Determine the (x, y) coordinate at the center of the cell enclosing the given text.  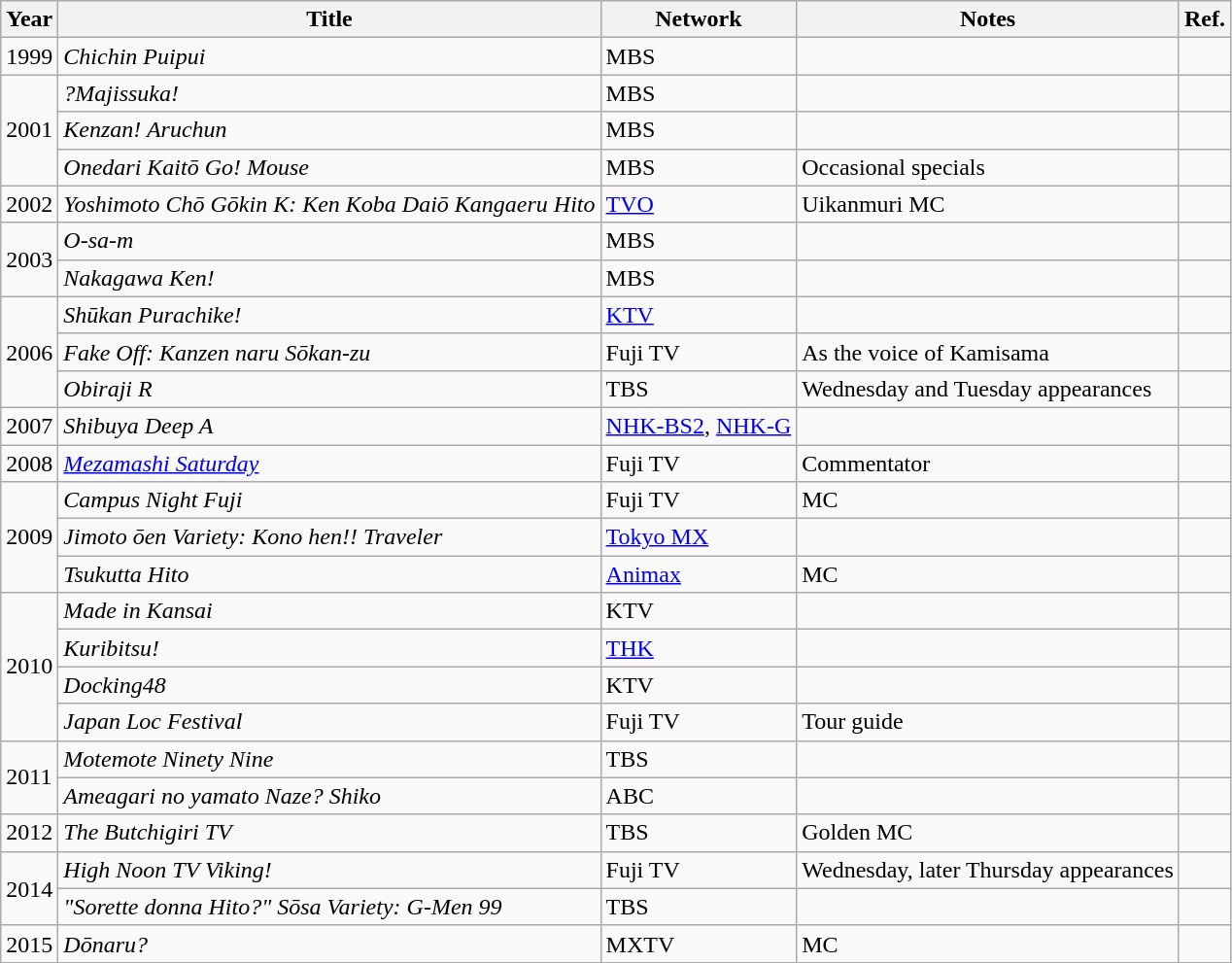
Year (29, 19)
Title (329, 19)
Ameagari no yamato Naze? Shiko (329, 796)
Wednesday, later Thursday appearances (988, 870)
Uikanmuri MC (988, 204)
Tour guide (988, 722)
As the voice of Kamisama (988, 352)
Obiraji R (329, 389)
2002 (29, 204)
Kenzan! Aruchun (329, 130)
Jimoto ōen Variety: Kono hen!! Traveler (329, 537)
2009 (29, 537)
2007 (29, 426)
2012 (29, 833)
Commentator (988, 464)
Tsukutta Hito (329, 574)
Shūkan Purachike! (329, 315)
Yoshimoto Chō Gōkin K: Ken Koba Daiō Kangaeru Hito (329, 204)
TVO (699, 204)
Mezamashi Saturday (329, 464)
Golden MC (988, 833)
High Noon TV Viking! (329, 870)
Notes (988, 19)
Kuribitsu! (329, 648)
2006 (29, 352)
2001 (29, 130)
Animax (699, 574)
Onedari Kaitō Go! Mouse (329, 167)
"Sorette donna Hito?" Sōsa Variety: G-Men 99 (329, 907)
ABC (699, 796)
Wednesday and Tuesday appearances (988, 389)
2014 (29, 888)
Ref. (1205, 19)
2010 (29, 667)
Made in Kansai (329, 611)
Chichin Puipui (329, 56)
2015 (29, 944)
O-sa-m (329, 241)
NHK-BS2, NHK-G (699, 426)
Nakagawa Ken! (329, 278)
2008 (29, 464)
Tokyo MX (699, 537)
Shibuya Deep A (329, 426)
?Majissuka! (329, 93)
2003 (29, 259)
Motemote Ninety Nine (329, 759)
Docking48 (329, 685)
Fake Off: Kanzen naru Sōkan-zu (329, 352)
2011 (29, 777)
Occasional specials (988, 167)
MXTV (699, 944)
Japan Loc Festival (329, 722)
1999 (29, 56)
Dōnaru? (329, 944)
THK (699, 648)
The Butchigiri TV (329, 833)
Network (699, 19)
Campus Night Fuji (329, 500)
